Output the [X, Y] coordinate of the center of the cell containing the given text.  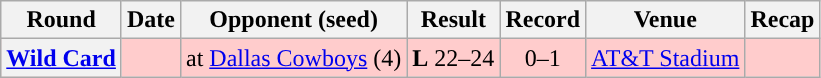
Recap [782, 20]
Venue [666, 20]
Date [150, 20]
Opponent (seed) [293, 20]
Round [62, 20]
Result [454, 20]
Record [543, 20]
0–1 [543, 58]
Wild Card [62, 58]
at Dallas Cowboys (4) [293, 58]
L 22–24 [454, 58]
AT&T Stadium [666, 58]
